Search for the cell housing the specified text and yield its (X, Y) center coordinate. 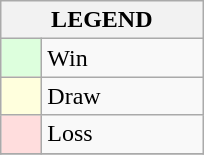
Draw (122, 96)
Win (122, 58)
Loss (122, 134)
LEGEND (102, 20)
